Output the (X, Y) coordinate of the center of the cell containing the given text.  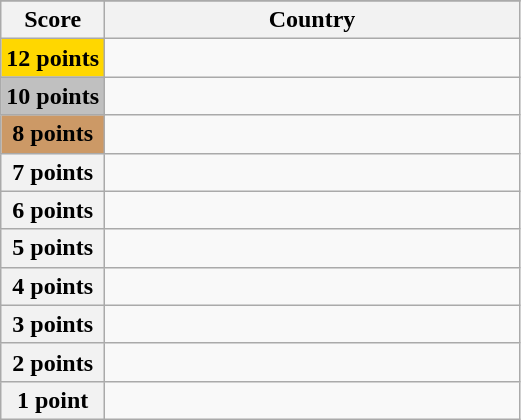
7 points (53, 172)
2 points (53, 362)
8 points (53, 134)
1 point (53, 400)
Score (53, 20)
12 points (53, 58)
6 points (53, 210)
5 points (53, 248)
4 points (53, 286)
10 points (53, 96)
3 points (53, 324)
Country (312, 20)
